Return [x, y] of the center of cell containing provided text 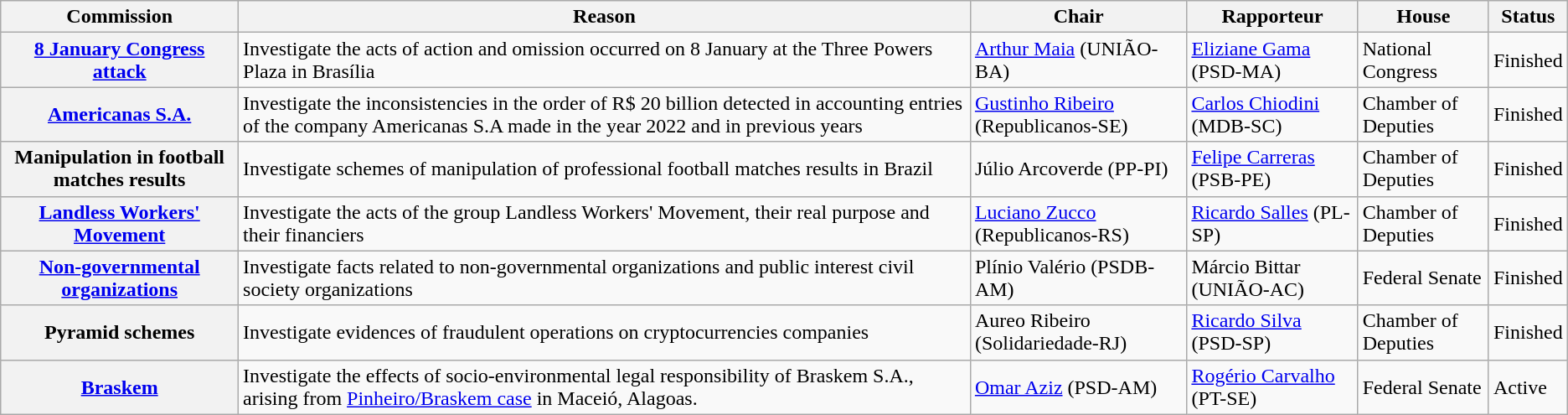
Investigate evidences of fraudulent operations on cryptocurrencies companies [605, 332]
Márcio Bittar (UNIÃO-AC) [1272, 278]
Investigate the effects of socio-environmental legal responsibility of Braskem S.A., arising from Pinheiro/Braskem case in Maceió, Alagoas. [605, 387]
Rapporteur [1272, 17]
Aureo Ribeiro (Solidariedade-RJ) [1079, 332]
Landless Workers' Movement [120, 223]
Felipe Carreras (PSB-PE) [1272, 169]
Manipulation in football matches results [120, 169]
Eliziane Gama (PSD-MA) [1272, 60]
Reason [605, 17]
Júlio Arcoverde (PP-PI) [1079, 169]
Non-governmental organizations [120, 278]
National Congress [1423, 60]
Pyramid schemes [120, 332]
Rogério Carvalho (PT-SE) [1272, 387]
House [1423, 17]
Status [1528, 17]
Gustinho Ribeiro (Republicanos-SE) [1079, 114]
Chair [1079, 17]
Omar Aziz (PSD-AM) [1079, 387]
Investigate the acts of the group Landless Workers' Movement, their real purpose and their financiers [605, 223]
Commission [120, 17]
Luciano Zucco (Republicanos-RS) [1079, 223]
Active [1528, 387]
Investigate facts related to non-governmental organizations and public interest civil society organizations [605, 278]
Ricardo Silva (PSD-SP) [1272, 332]
Plínio Valério (PSDB-AM) [1079, 278]
Investigate the acts of action and omission occurred on 8 January at the Three Powers Plaza in Brasília [605, 60]
Ricardo Salles (PL-SP) [1272, 223]
Carlos Chiodini (MDB-SC) [1272, 114]
Americanas S.A. [120, 114]
Arthur Maia (UNIÃO-BA) [1079, 60]
Investigate schemes of manipulation of professional football matches results in Brazil [605, 169]
Braskem [120, 387]
8 January Congress attack [120, 60]
